Scan for the cell matching the given text and deliver its [x, y] coordinate at center. 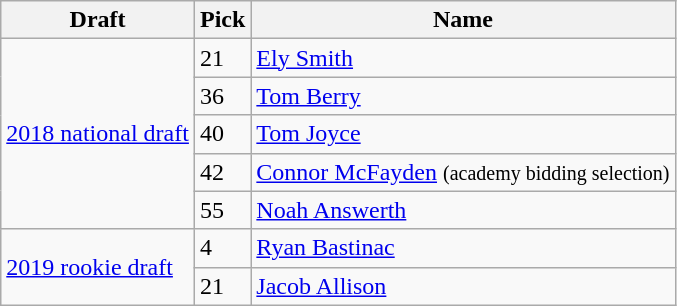
42 [222, 172]
Pick [222, 20]
Jacob Allison [463, 286]
36 [222, 96]
40 [222, 134]
4 [222, 248]
Tom Berry [463, 96]
Connor McFayden (academy bidding selection) [463, 172]
Ely Smith [463, 58]
55 [222, 210]
2018 national draft [98, 134]
Draft [98, 20]
Noah Answerth [463, 210]
2019 rookie draft [98, 267]
Ryan Bastinac [463, 248]
Name [463, 20]
Tom Joyce [463, 134]
